From the cell containing the given text, extract its center point as (X, Y) coordinate. 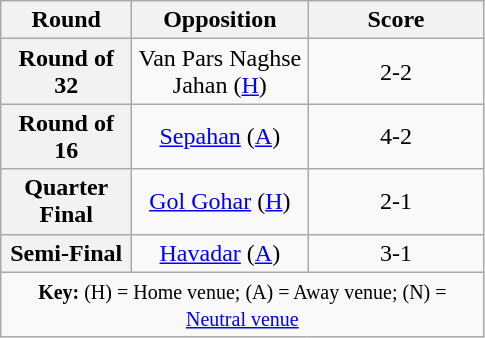
Semi-Final (66, 253)
3-1 (396, 253)
Quarter Final (66, 202)
Round of 16 (66, 136)
Key: (H) = Home venue; (A) = Away venue; (N) = Neutral venue (242, 304)
2-1 (396, 202)
Round of 32 (66, 72)
4-2 (396, 136)
Havadar (A) (220, 253)
Van Pars Naghse Jahan (H) (220, 72)
Gol Gohar (H) (220, 202)
Opposition (220, 20)
Sepahan (A) (220, 136)
Score (396, 20)
Round (66, 20)
2-2 (396, 72)
